Determine the [x, y] coordinate at the center of the cell enclosing the given text.  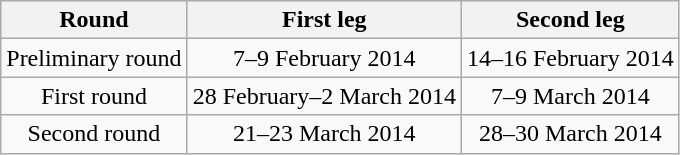
First leg [324, 20]
7–9 February 2014 [324, 58]
7–9 March 2014 [570, 96]
28 February–2 March 2014 [324, 96]
Preliminary round [94, 58]
Second round [94, 134]
First round [94, 96]
14–16 February 2014 [570, 58]
21–23 March 2014 [324, 134]
Second leg [570, 20]
28–30 March 2014 [570, 134]
Round [94, 20]
